Find where the given text appears and provide that cell's center as [x, y] coordinate. 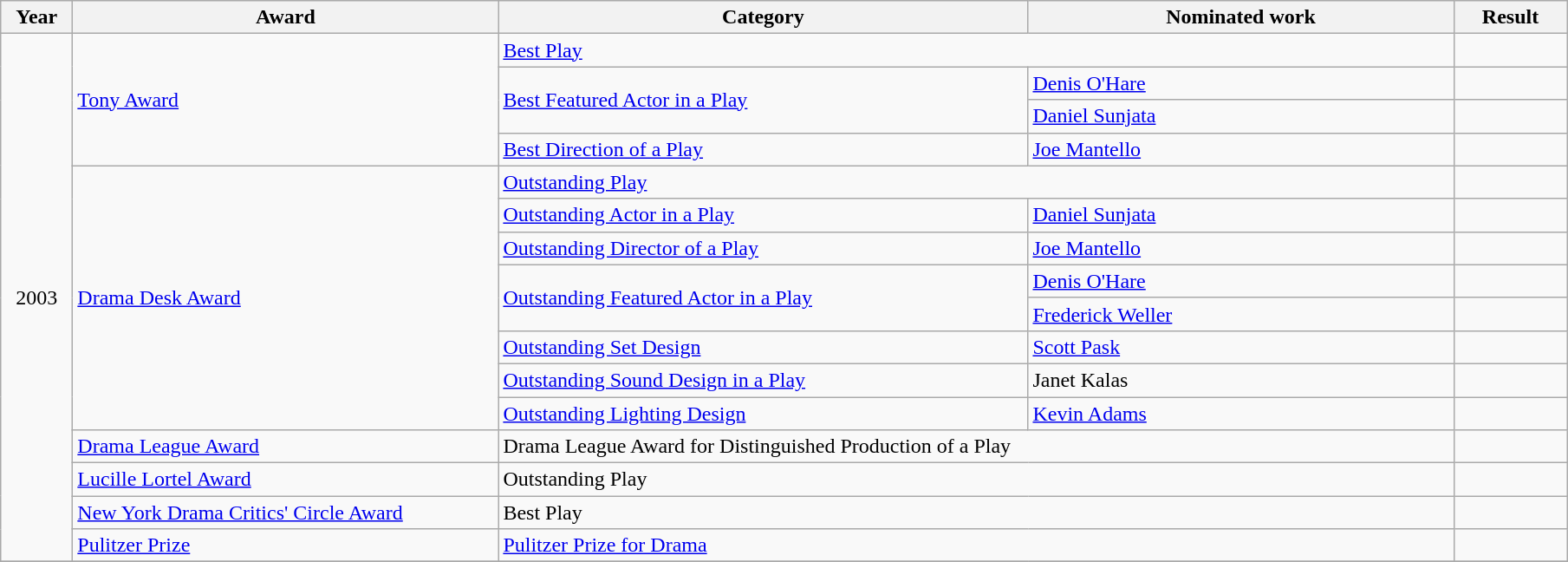
Outstanding Set Design [763, 347]
Result [1510, 17]
Outstanding Lighting Design [763, 414]
Outstanding Sound Design in a Play [763, 380]
Nominated work [1241, 17]
Best Direction of a Play [763, 149]
2003 [36, 298]
Pulitzer Prize for Drama [976, 546]
Category [763, 17]
Pulitzer Prize [286, 546]
Best Featured Actor in a Play [763, 100]
Year [36, 17]
Outstanding Actor in a Play [763, 215]
Outstanding Director of a Play [763, 248]
Award [286, 17]
Outstanding Featured Actor in a Play [763, 297]
Lucille Lortel Award [286, 480]
Scott Pask [1241, 347]
New York Drama Critics' Circle Award [286, 513]
Frederick Weller [1241, 314]
Kevin Adams [1241, 414]
Janet Kalas [1241, 380]
Drama League Award [286, 447]
Tony Award [286, 100]
Drama League Award for Distinguished Production of a Play [976, 447]
Drama Desk Award [286, 297]
